Determine the [x, y] coordinate at the center of the cell enclosing the given text.  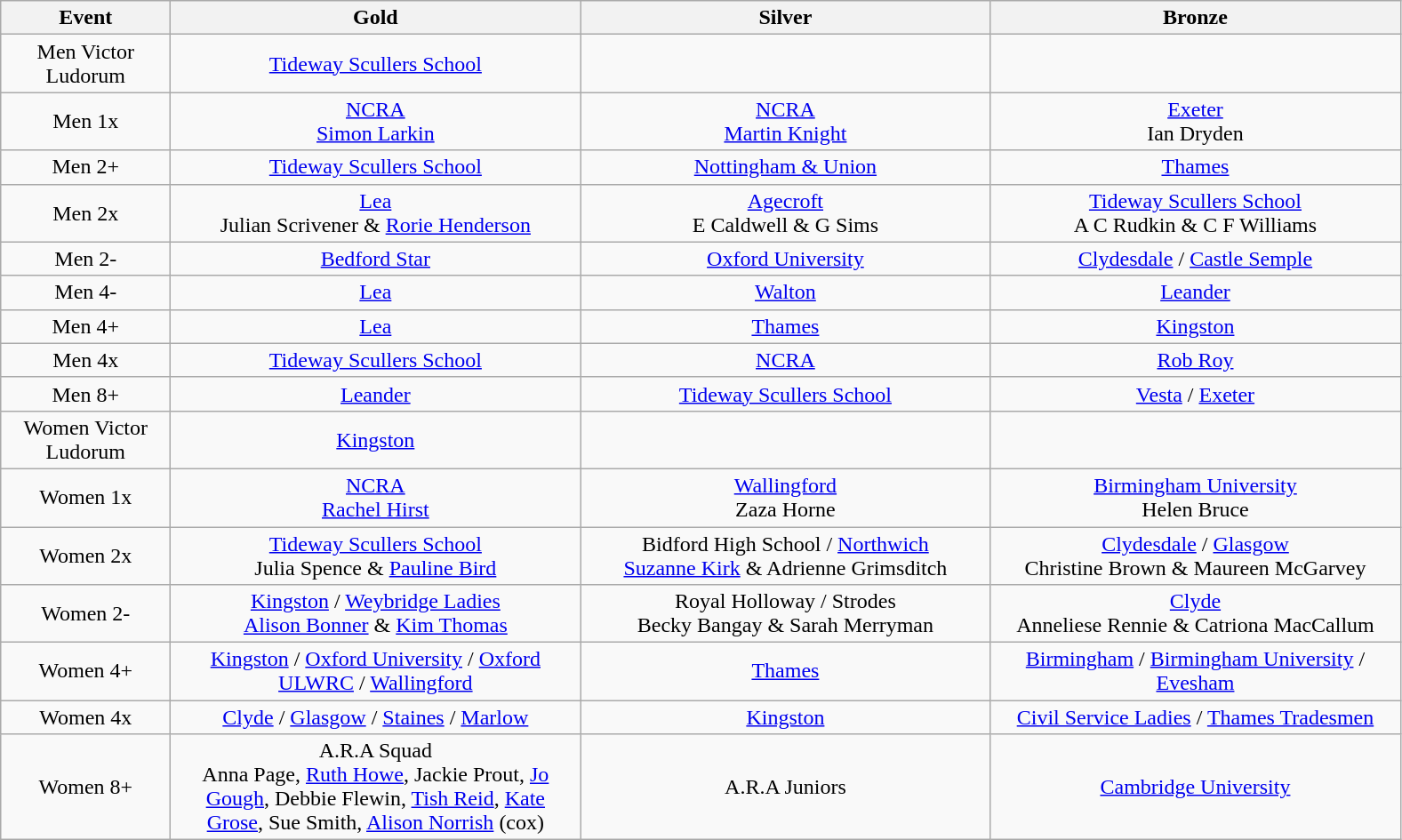
Tideway Scullers SchoolA C Rudkin & C F Williams [1195, 213]
A.R.A Juniors [786, 788]
NCRAMartin Knight [786, 121]
Men 1x [85, 121]
Women Victor Ludorum [85, 439]
Walton [786, 292]
Women 4x [85, 717]
Clydesdale / GlasgowChristine Brown & Maureen McGarvey [1195, 555]
NCRASimon Larkin [375, 121]
Nottingham & Union [786, 167]
Men 4+ [85, 326]
Men 2x [85, 213]
ExeterIan Dryden [1195, 121]
Bedford Star [375, 259]
Agecroft E Caldwell & G Sims [786, 213]
Birmingham UniversityHelen Bruce [1195, 498]
Women 4+ [85, 672]
Women 2- [85, 613]
Bidford High School / NorthwichSuzanne Kirk & Adrienne Grimsditch [786, 555]
Clydesdale / Castle Semple [1195, 259]
Event [85, 18]
Men 4- [85, 292]
Men 2- [85, 259]
Men 2+ [85, 167]
Women 8+ [85, 788]
Women 1x [85, 498]
Silver [786, 18]
Women 2x [85, 555]
Oxford University [786, 259]
ClydeAnneliese Rennie & Catriona MacCallum [1195, 613]
Royal Holloway / StrodesBecky Bangay & Sarah Merryman [786, 613]
Civil Service Ladies / Thames Tradesmen [1195, 717]
Kingston / Weybridge LadiesAlison Bonner & Kim Thomas [375, 613]
Tideway Scullers SchoolJulia Spence & Pauline Bird [375, 555]
Men Victor Ludorum [85, 64]
Cambridge University [1195, 788]
Clyde / Glasgow / Staines / Marlow [375, 717]
Men 8+ [85, 394]
Gold [375, 18]
Lea Julian Scrivener & Rorie Henderson [375, 213]
Wallingford Zaza Horne [786, 498]
Vesta / Exeter [1195, 394]
NCRARachel Hirst [375, 498]
Birmingham / Birmingham University / Evesham [1195, 672]
Kingston / Oxford University / Oxford ULWRC / Wallingford [375, 672]
Men 4x [85, 360]
Bronze [1195, 18]
Rob Roy [1195, 360]
A.R.A SquadAnna Page, Ruth Howe, Jackie Prout, Jo Gough, Debbie Flewin, Tish Reid, Kate Grose, Sue Smith, Alison Norrish (cox) [375, 788]
NCRA [786, 360]
